Provide the [x, y] coordinate of the cell's center where the given text is located.  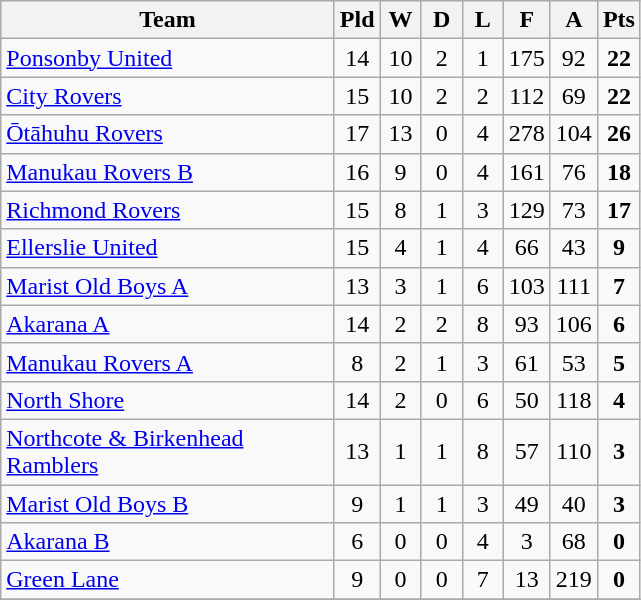
A [574, 20]
278 [526, 134]
43 [574, 248]
53 [574, 362]
129 [526, 210]
Green Lane [168, 580]
F [526, 20]
110 [574, 452]
61 [526, 362]
111 [574, 286]
26 [618, 134]
76 [574, 172]
92 [574, 58]
103 [526, 286]
Manukau Rovers A [168, 362]
Ōtāhuhu Rovers [168, 134]
Pld [357, 20]
49 [526, 503]
68 [574, 542]
66 [526, 248]
Akarana A [168, 324]
118 [574, 400]
57 [526, 452]
106 [574, 324]
W [400, 20]
73 [574, 210]
16 [357, 172]
50 [526, 400]
North Shore [168, 400]
161 [526, 172]
Ellerslie United [168, 248]
Richmond Rovers [168, 210]
Ponsonby United [168, 58]
219 [574, 580]
Pts [618, 20]
Marist Old Boys A [168, 286]
112 [526, 96]
18 [618, 172]
104 [574, 134]
5 [618, 362]
L [482, 20]
40 [574, 503]
175 [526, 58]
Akarana B [168, 542]
Northcote & Birkenhead Ramblers [168, 452]
93 [526, 324]
D [442, 20]
Marist Old Boys B [168, 503]
Team [168, 20]
City Rovers [168, 96]
69 [574, 96]
Manukau Rovers B [168, 172]
